Identify which cell holds the provided text, then report its [x, y] central coordinate. 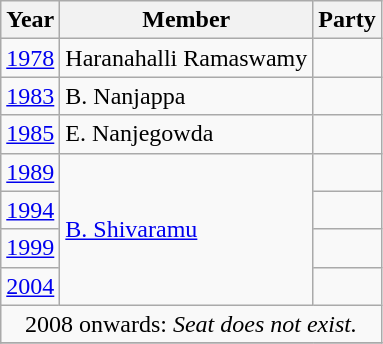
1999 [30, 248]
Party [347, 20]
B. Nanjappa [186, 96]
1994 [30, 210]
B. Shivaramu [186, 229]
1978 [30, 58]
Member [186, 20]
2008 onwards: Seat does not exist. [191, 324]
Year [30, 20]
Haranahalli Ramaswamy [186, 58]
2004 [30, 286]
1989 [30, 172]
1985 [30, 134]
1983 [30, 96]
E. Nanjegowda [186, 134]
